Return the [X, Y] coordinate for the center point of the cell that contains the specified text.  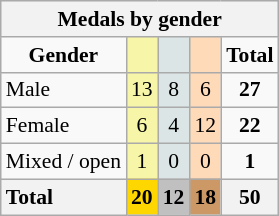
8 [174, 90]
Medals by gender [140, 19]
13 [142, 90]
Female [64, 126]
20 [142, 197]
27 [250, 90]
Mixed / open [64, 162]
50 [250, 197]
4 [174, 126]
Gender [64, 55]
18 [205, 197]
Male [64, 90]
22 [250, 126]
